Detect which cell encompasses the target text, then output its (X, Y) center coordinate. 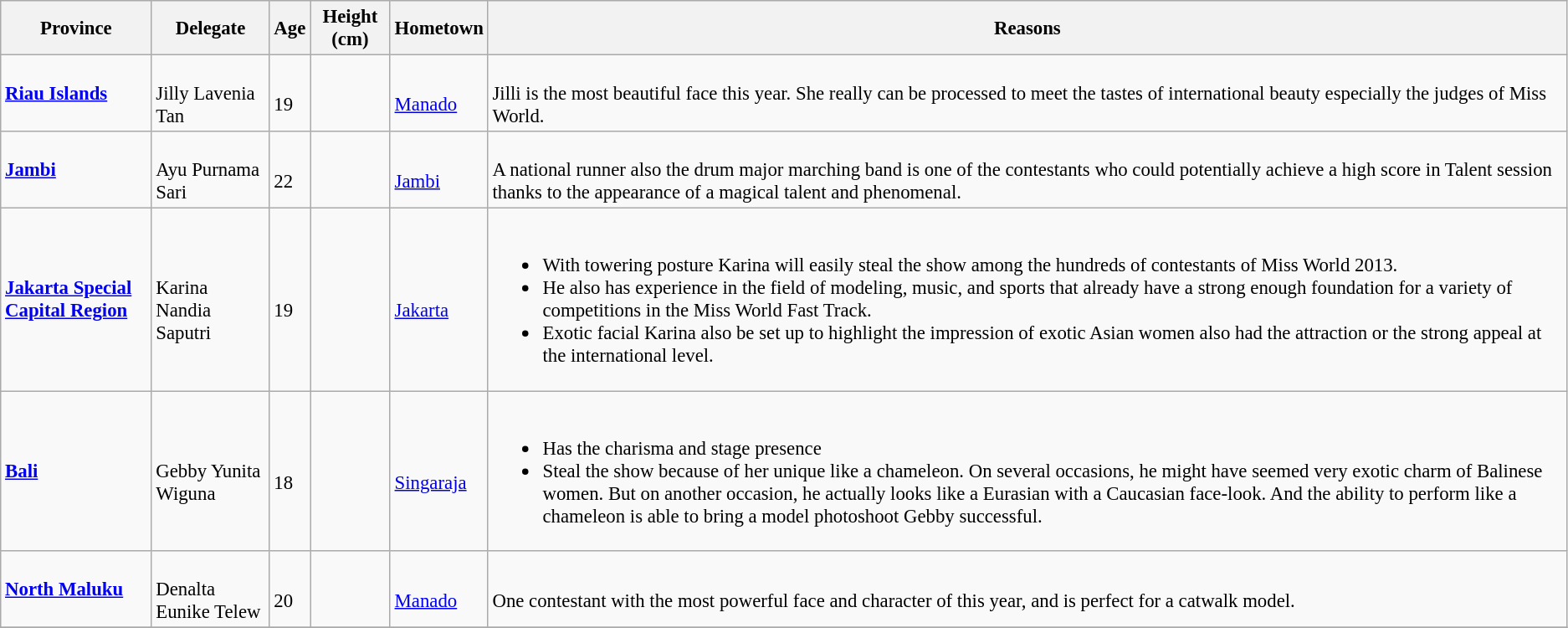
Reasons (1027, 28)
Riau Islands (76, 94)
Jakarta Special Capital Region (76, 300)
North Maluku (76, 589)
Jakarta (438, 300)
Jilly Lavenia Tan (211, 94)
One contestant with the most powerful face and character of this year, and is perfect for a catwalk model. (1027, 589)
Ayu Purnama Sari (211, 170)
Age (290, 28)
Height (cm) (351, 28)
Delegate (211, 28)
18 (290, 471)
Gebby Yunita Wiguna (211, 471)
Singaraja (438, 471)
22 (290, 170)
Hometown (438, 28)
20 (290, 589)
Denalta Eunike Telew (211, 589)
Karina Nandia Saputri (211, 300)
Province (76, 28)
Bali (76, 471)
